Scan for the cell matching the given text and deliver its (x, y) coordinate at center. 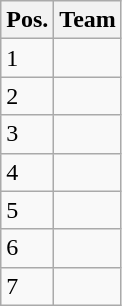
7 (28, 286)
1 (28, 58)
Pos. (28, 20)
5 (28, 210)
2 (28, 96)
Team (88, 20)
3 (28, 134)
4 (28, 172)
6 (28, 248)
